Return the [x, y] coordinate for the center point of the cell that contains the specified text.  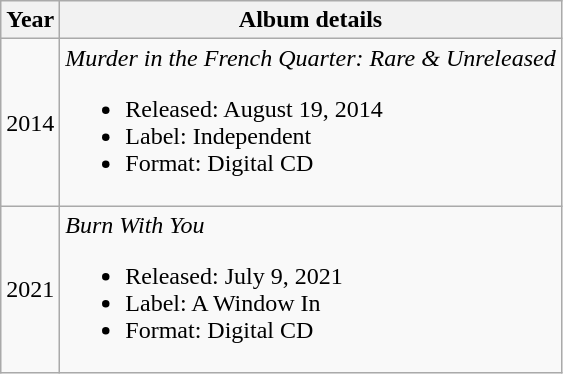
Album details [310, 20]
Year [30, 20]
Murder in the French Quarter: Rare & UnreleasedReleased: August 19, 2014Label: IndependentFormat: Digital CD [310, 122]
2021 [30, 290]
Burn With YouReleased: July 9, 2021Label: A Window InFormat: Digital CD [310, 290]
2014 [30, 122]
